From the cell containing the given text, extract its center point as (X, Y) coordinate. 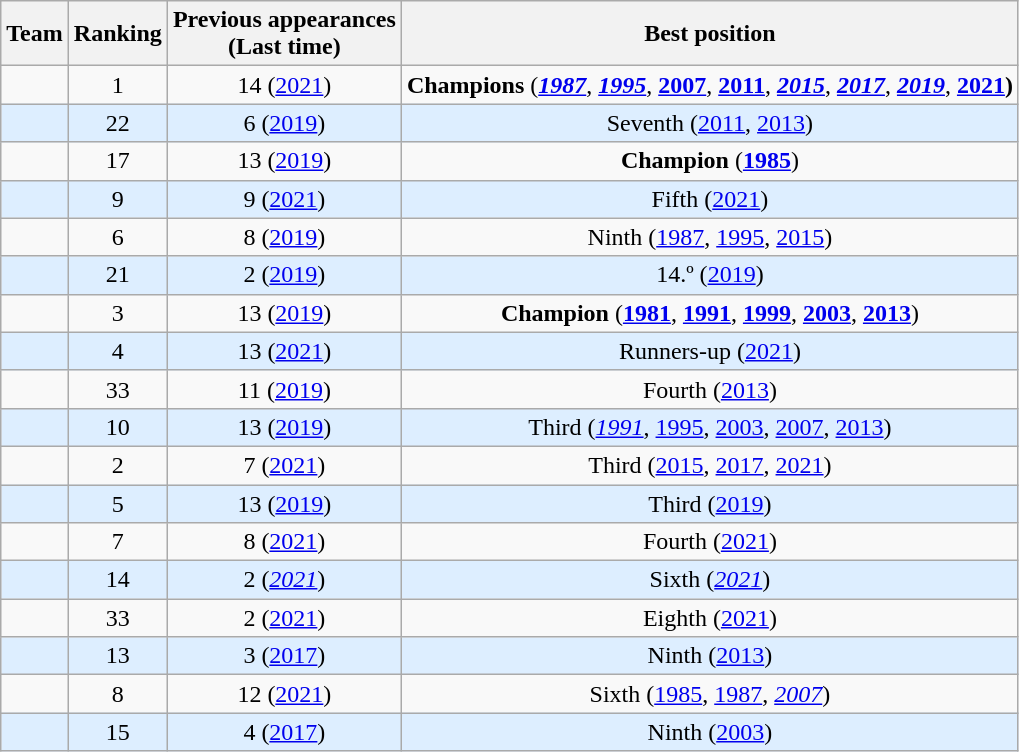
22 (118, 123)
12 (2021) (284, 694)
14.º (2019) (710, 275)
6 (2019) (284, 123)
Fourth (2013) (710, 389)
Fourth (2021) (710, 542)
8 (2021) (284, 542)
3 (2017) (284, 656)
13 (2021) (284, 351)
7 (118, 542)
Third (1991, 1995, 2003, 2007, 2013) (710, 427)
5 (118, 503)
Ninth (1987, 1995, 2015) (710, 237)
Runners-up (2021) (710, 351)
3 (118, 313)
9 (2021) (284, 199)
14 (118, 580)
Third (2015, 2017, 2021) (710, 465)
1 (118, 85)
4 (118, 351)
17 (118, 161)
11 (2019) (284, 389)
10 (118, 427)
Champion (1981, 1991, 1999, 2003, 2013) (710, 313)
Seventh (2011, 2013) (710, 123)
9 (118, 199)
Best position (710, 34)
21 (118, 275)
13 (118, 656)
2 (118, 465)
Sixth (1985, 1987, 2007) (710, 694)
Previous appearances(Last time) (284, 34)
Team (35, 34)
Fifth (2021) (710, 199)
8 (118, 694)
Ranking (118, 34)
Ninth (2003) (710, 732)
Ninth (2013) (710, 656)
Eighth (2021) (710, 618)
Champions (1987, 1995, 2007, 2011, 2015, 2017, 2019, 2021) (710, 85)
4 (2017) (284, 732)
15 (118, 732)
6 (118, 237)
2 (2019) (284, 275)
8 (2019) (284, 237)
14 (2021) (284, 85)
Champion (1985) (710, 161)
Third (2019) (710, 503)
Sixth (2021) (710, 580)
7 (2021) (284, 465)
